Find where the given text appears and provide that cell's center as (X, Y) coordinate. 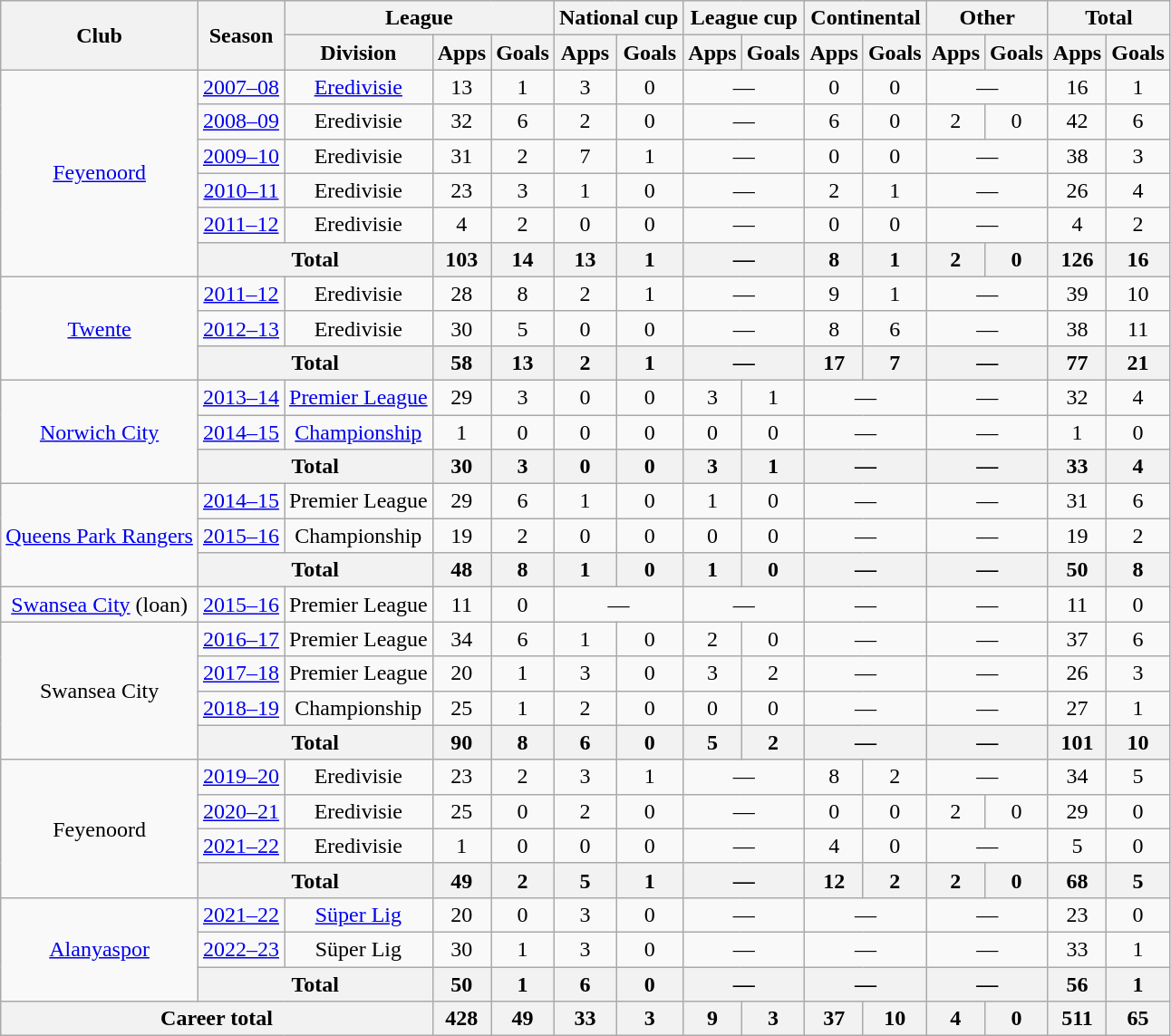
National cup (618, 18)
28 (461, 294)
Queens Park Rangers (100, 536)
Season (241, 35)
Other (987, 18)
14 (523, 259)
103 (461, 259)
77 (1077, 363)
2012–13 (241, 328)
90 (461, 742)
League cup (744, 18)
Twente (100, 328)
17 (834, 363)
Career total (217, 1019)
Norwich City (100, 431)
Division (359, 53)
2009–10 (241, 156)
68 (1077, 880)
126 (1077, 259)
League (420, 18)
39 (1077, 294)
428 (461, 1019)
27 (1077, 708)
Alanyaspor (100, 949)
2010–11 (241, 190)
56 (1077, 983)
42 (1077, 121)
12 (834, 880)
Club (100, 35)
2013–14 (241, 397)
2007–08 (241, 87)
Continental (866, 18)
2016–17 (241, 639)
48 (461, 570)
2020–21 (241, 811)
2008–09 (241, 121)
Swansea City (loan) (100, 605)
101 (1077, 742)
2018–19 (241, 708)
Swansea City (100, 691)
511 (1077, 1019)
21 (1138, 363)
58 (461, 363)
65 (1138, 1019)
2022–23 (241, 949)
2019–20 (241, 777)
2017–18 (241, 673)
